Pinpoint the cell where the given text exists, returning its [X, Y] midpoint coordinate. 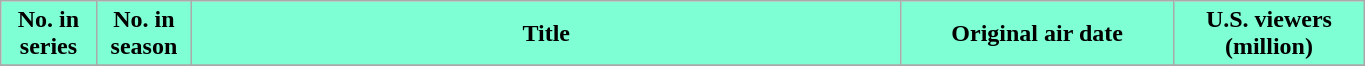
Title [546, 34]
No. inseason [144, 34]
Original air date [1038, 34]
No. inseries [48, 34]
U.S. viewers(million) [1268, 34]
